Determine the (X, Y) coordinate at the center of the cell enclosing the given text.  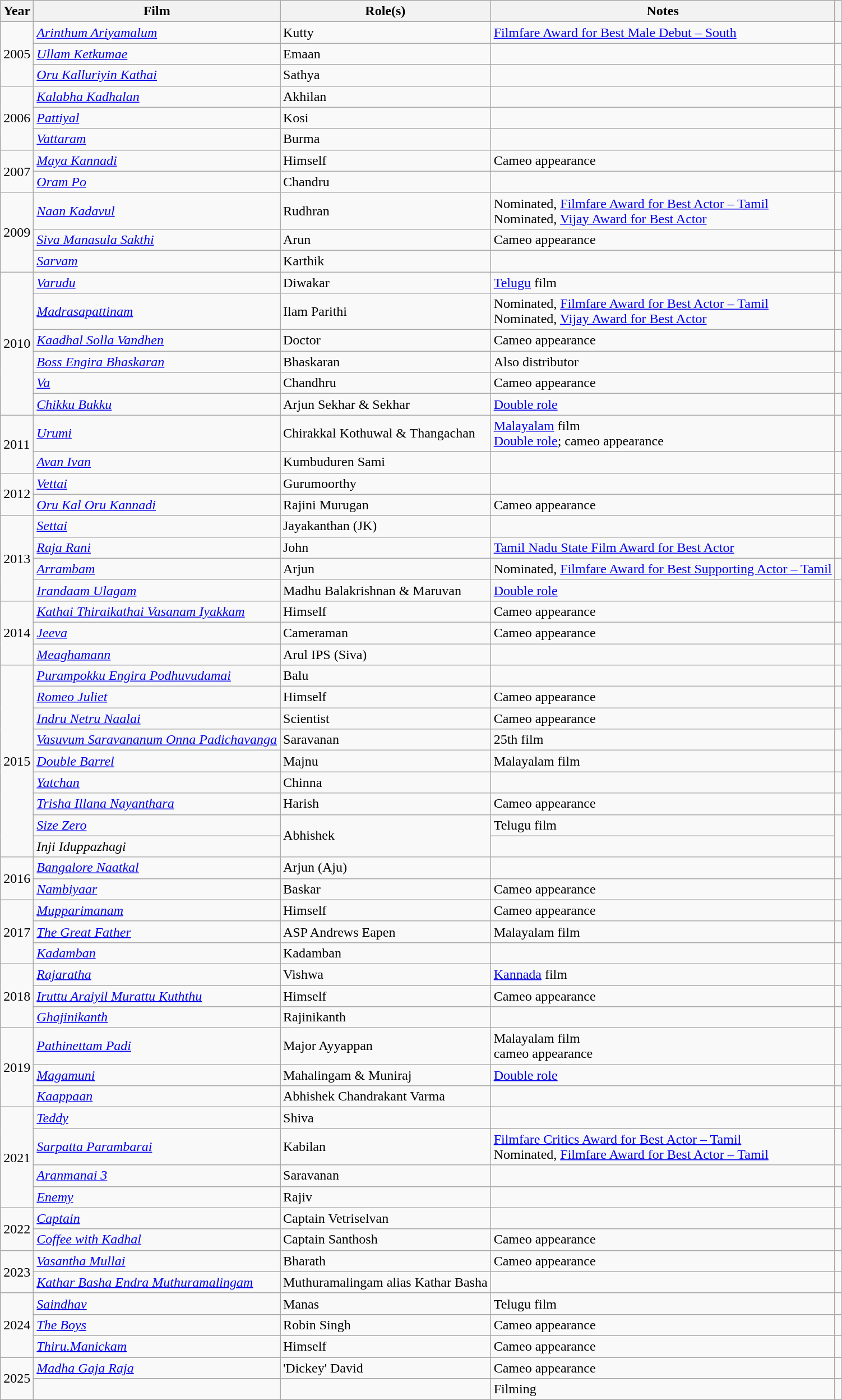
Kaappaan (157, 1097)
Chirakkal Kothuwal & Thangachan (386, 433)
Sathya (386, 75)
Captain (157, 1218)
'Dickey' David (386, 1368)
Meaghamann (157, 655)
2025 (17, 1379)
Kalabha Kadhalan (157, 96)
2019 (17, 1068)
Cameraman (386, 633)
Role(s) (386, 11)
Kosi (386, 118)
Urumi (157, 433)
2024 (17, 1325)
2010 (17, 343)
Film (157, 11)
Vattaram (157, 139)
Bharath (386, 1261)
Avan Ivan (157, 462)
Trisha Illana Nayanthara (157, 804)
Bangalore Naatkal (157, 868)
Ghajinikanth (157, 1017)
Tamil Nadu State Film Award for Best Actor (663, 547)
Akhilan (386, 96)
Siva Manasula Sakthi (157, 240)
Madrasapattinam (157, 312)
2018 (17, 996)
Va (157, 383)
Rajini Murugan (386, 505)
Kumbuduren Sami (386, 462)
25th film (663, 740)
2007 (17, 171)
Chandru (386, 182)
Malayalam filmDouble role; cameo appearance (663, 433)
2011 (17, 444)
Filming (663, 1389)
Majnu (386, 761)
Size Zero (157, 825)
Varudu (157, 282)
Thiru.Manickam (157, 1346)
Oru Kal Oru Kannadi (157, 505)
Madhu Balakrishnan & Maruvan (386, 590)
Iruttu Araiyil Murattu Kuththu (157, 996)
Abhishek (386, 836)
Oru Kalluriyin Kathai (157, 75)
Robin Singh (386, 1325)
2021 (17, 1158)
Rajinikanth (386, 1017)
Arinthum Ariyamalum (157, 33)
Arrambam (157, 569)
Manas (386, 1304)
2012 (17, 494)
2015 (17, 762)
2009 (17, 232)
Indru Netru Naalai (157, 719)
The Boys (157, 1325)
Vasantha Mullai (157, 1261)
Double Barrel (157, 761)
Inji Iduppazhagi (157, 846)
Enemy (157, 1197)
Bhaskaran (386, 362)
Pattiyal (157, 118)
Ullam Ketkumae (157, 54)
Chikku Bukku (157, 404)
Purampokku Engira Podhuvudamai (157, 676)
Chandhru (386, 383)
Karthik (386, 261)
Madha Gaja Raja (157, 1368)
Kathai Thiraikathai Vasanam Iyakkam (157, 611)
Burma (386, 139)
2017 (17, 932)
Boss Engira Bhaskaran (157, 362)
The Great Father (157, 932)
Year (17, 11)
Rajaratha (157, 974)
Vasuvum Saravananum Onna Padichavanga (157, 740)
Notes (663, 11)
Vettai (157, 483)
2016 (17, 878)
Mahalingam & Muniraj (386, 1075)
Balu (386, 676)
Yatchan (157, 782)
Raja Rani (157, 547)
Kannada film (663, 974)
Arun (386, 240)
Filmfare Critics Award for Best Actor – Tamil Nominated, Filmfare Award for Best Actor – Tamil (663, 1146)
ASP Andrews Eapen (386, 932)
John (386, 547)
Rajiv (386, 1197)
Nominated, Filmfare Award for Best Supporting Actor – Tamil (663, 569)
Kathar Basha Endra Muthuramalingam (157, 1282)
Baskar (386, 889)
Nambiyaar (157, 889)
Shiva (386, 1118)
Emaan (386, 54)
Kaadhal Solla Vandhen (157, 340)
Jayakanthan (JK) (386, 526)
Pathinettam Padi (157, 1047)
Kabilan (386, 1146)
Malayalam filmcameo appearance (663, 1047)
2023 (17, 1272)
Captain Vetriselvan (386, 1218)
Arjun (Aju) (386, 868)
Oram Po (157, 182)
Arjun Sekhar & Sekhar (386, 404)
Ilam Parithi (386, 312)
Saindhav (157, 1304)
Settai (157, 526)
Captain Santhosh (386, 1240)
Romeo Juliet (157, 697)
Coffee with Kadhal (157, 1240)
Abhishek Chandrakant Varma (386, 1097)
Sarvam (157, 261)
Irandaam Ulagam (157, 590)
Major Ayyappan (386, 1047)
Aranmanai 3 (157, 1176)
Naan Kadavul (157, 211)
2013 (17, 558)
Jeeva (157, 633)
Muthuramalingam alias Kathar Basha (386, 1282)
Magamuni (157, 1075)
Teddy (157, 1118)
2022 (17, 1229)
Rudhran (386, 211)
2006 (17, 118)
Gurumoorthy (386, 483)
Chinna (386, 782)
2014 (17, 633)
Doctor (386, 340)
Mupparimanam (157, 910)
Harish (386, 804)
2005 (17, 54)
Filmfare Award for Best Male Debut – South (663, 33)
Kutty (386, 33)
Arul IPS (Siva) (386, 655)
Maya Kannadi (157, 160)
Also distributor (663, 362)
Sarpatta Parambarai (157, 1146)
Arjun (386, 569)
Diwakar (386, 282)
Scientist (386, 719)
Vishwa (386, 974)
